Return (X, Y) of the center of cell containing provided text 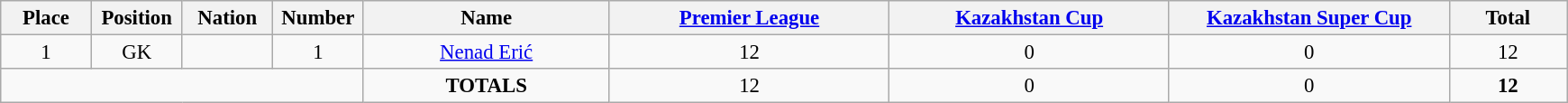
Position (137, 18)
Kazakhstan Super Cup (1308, 18)
Nation (227, 18)
Number (319, 18)
Kazakhstan Cup (1029, 18)
Name (487, 18)
TOTALS (487, 86)
GK (137, 52)
Nenad Erić (487, 52)
Place (47, 18)
Premier League (750, 18)
Total (1509, 18)
